Provide the (x, y) coordinate of the cell's center where the given text is located.  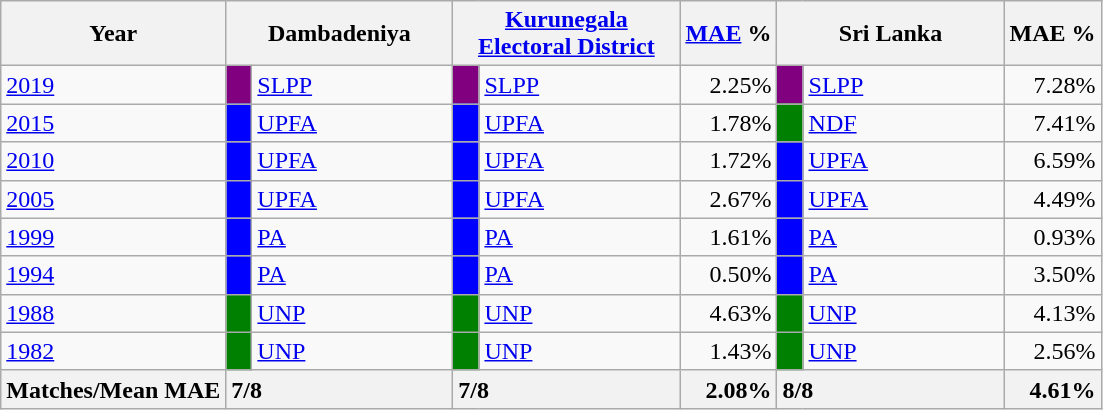
2019 (114, 85)
2.08% (728, 389)
NDF (904, 123)
4.63% (728, 313)
2.67% (728, 199)
4.13% (1052, 313)
6.59% (1052, 161)
2.56% (1052, 351)
2015 (114, 123)
Sri Lanka (890, 34)
Year (114, 34)
7.28% (1052, 85)
7.41% (1052, 123)
0.93% (1052, 237)
2005 (114, 199)
Matches/Mean MAE (114, 389)
1.43% (728, 351)
1982 (114, 351)
4.61% (1052, 389)
1.78% (728, 123)
2010 (114, 161)
1.72% (728, 161)
1.61% (728, 237)
4.49% (1052, 199)
3.50% (1052, 275)
Kurunegala Electoral District (566, 34)
Dambadeniya (340, 34)
2.25% (728, 85)
8/8 (890, 389)
1999 (114, 237)
1988 (114, 313)
1994 (114, 275)
0.50% (728, 275)
